Identify which cell holds the provided text, then report its (X, Y) central coordinate. 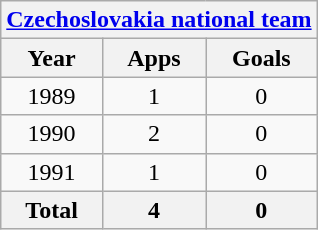
Apps (154, 58)
4 (154, 210)
1990 (52, 134)
Year (52, 58)
1991 (52, 172)
Total (52, 210)
Goals (262, 58)
1989 (52, 96)
Czechoslovakia national team (159, 20)
2 (154, 134)
